For the text-containing cell, return its midpoint in [X, Y] coordinate format. 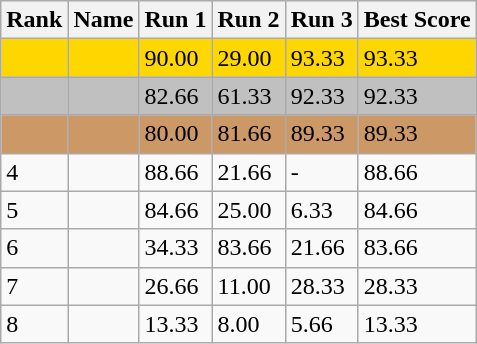
81.66 [248, 134]
- [322, 172]
29.00 [248, 58]
Run 3 [322, 20]
11.00 [248, 286]
Run 1 [176, 20]
26.66 [176, 286]
Rank [34, 20]
34.33 [176, 248]
80.00 [176, 134]
7 [34, 286]
Best Score [417, 20]
Name [104, 20]
Run 2 [248, 20]
6 [34, 248]
61.33 [248, 96]
4 [34, 172]
25.00 [248, 210]
5.66 [322, 324]
8.00 [248, 324]
82.66 [176, 96]
5 [34, 210]
90.00 [176, 58]
6.33 [322, 210]
8 [34, 324]
